Return the (X, Y) coordinate for the center point of the cell that contains the specified text.  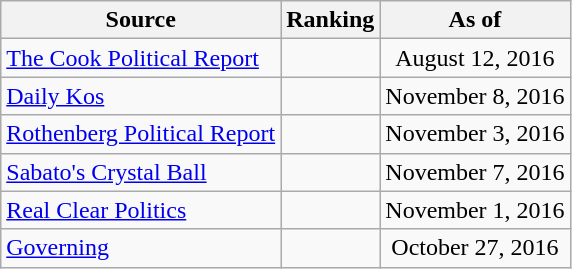
The Cook Political Report (141, 58)
Real Clear Politics (141, 210)
Ranking (330, 20)
As of (475, 20)
Source (141, 20)
November 1, 2016 (475, 210)
Rothenberg Political Report (141, 134)
November 8, 2016 (475, 96)
August 12, 2016 (475, 58)
Sabato's Crystal Ball (141, 172)
October 27, 2016 (475, 248)
Daily Kos (141, 96)
November 7, 2016 (475, 172)
Governing (141, 248)
November 3, 2016 (475, 134)
